Provide the [X, Y] coordinate of the cell's center where the given text is located.  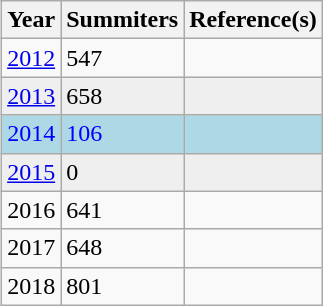
2012 [32, 58]
658 [122, 96]
648 [122, 248]
2017 [32, 248]
547 [122, 58]
Year [32, 20]
641 [122, 210]
2014 [32, 134]
2018 [32, 286]
0 [122, 172]
106 [122, 134]
Reference(s) [254, 20]
Summiters [122, 20]
2016 [32, 210]
801 [122, 286]
2013 [32, 96]
2015 [32, 172]
